Pinpoint the cell where the given text exists, returning its [x, y] midpoint coordinate. 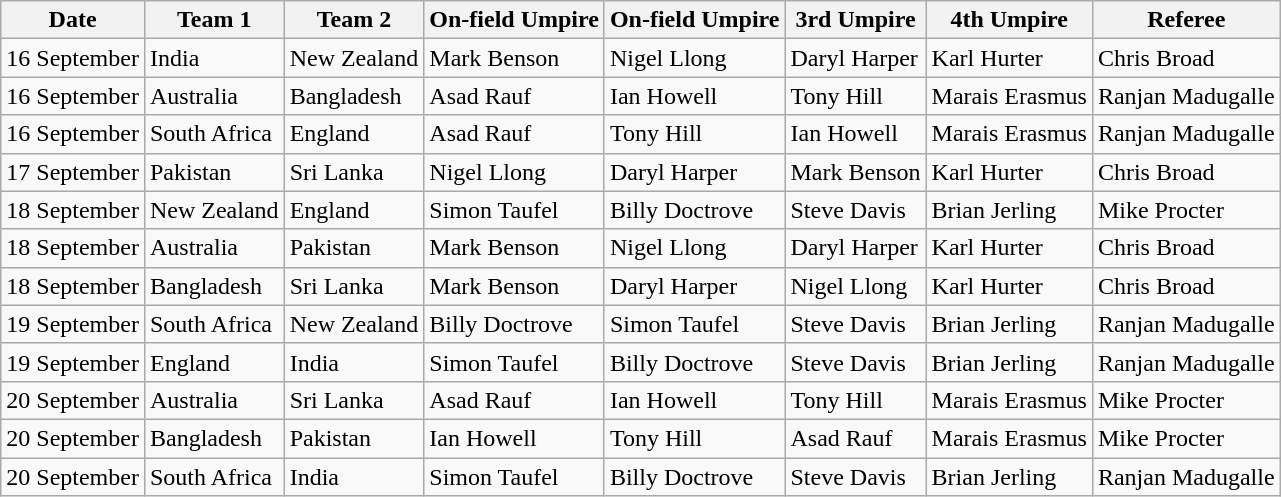
4th Umpire [1009, 20]
Date [73, 20]
Team 1 [214, 20]
17 September [73, 172]
Team 2 [354, 20]
Referee [1186, 20]
3rd Umpire [856, 20]
